Extract the (X, Y) coordinate from the center of the cell holding the provided text.  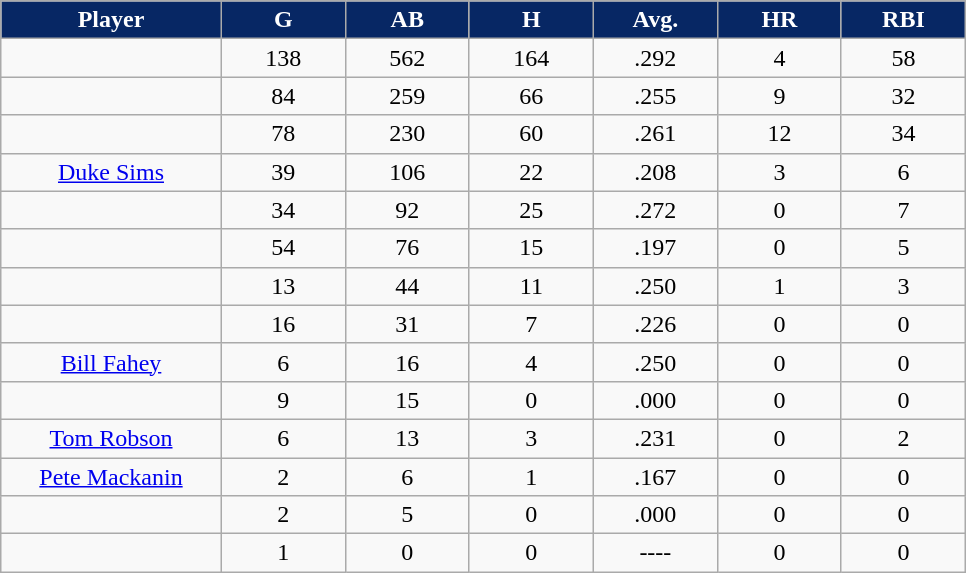
.231 (655, 438)
84 (283, 96)
AB (407, 20)
31 (407, 324)
G (283, 20)
Tom Robson (111, 438)
12 (779, 134)
259 (407, 96)
58 (903, 58)
25 (531, 210)
11 (531, 286)
92 (407, 210)
39 (283, 172)
32 (903, 96)
164 (531, 58)
106 (407, 172)
54 (283, 248)
.272 (655, 210)
22 (531, 172)
Pete Mackanin (111, 477)
.197 (655, 248)
.226 (655, 324)
66 (531, 96)
.261 (655, 134)
Bill Fahey (111, 362)
.167 (655, 477)
138 (283, 58)
44 (407, 286)
230 (407, 134)
H (531, 20)
RBI (903, 20)
Duke Sims (111, 172)
76 (407, 248)
Player (111, 20)
HR (779, 20)
562 (407, 58)
.255 (655, 96)
.208 (655, 172)
.292 (655, 58)
---- (655, 553)
60 (531, 134)
Avg. (655, 20)
78 (283, 134)
